Return the (x, y) coordinate for the center point of the cell that contains the specified text.  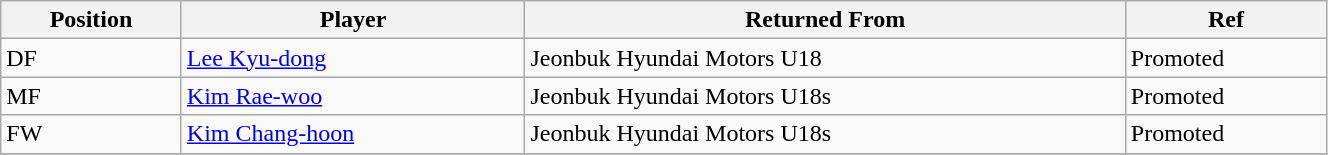
Kim Chang-hoon (353, 134)
MF (92, 96)
Lee Kyu-dong (353, 58)
DF (92, 58)
Returned From (825, 20)
Ref (1226, 20)
Position (92, 20)
FW (92, 134)
Jeonbuk Hyundai Motors U18 (825, 58)
Player (353, 20)
Kim Rae-woo (353, 96)
